Identify which cell holds the provided text, then report its (x, y) central coordinate. 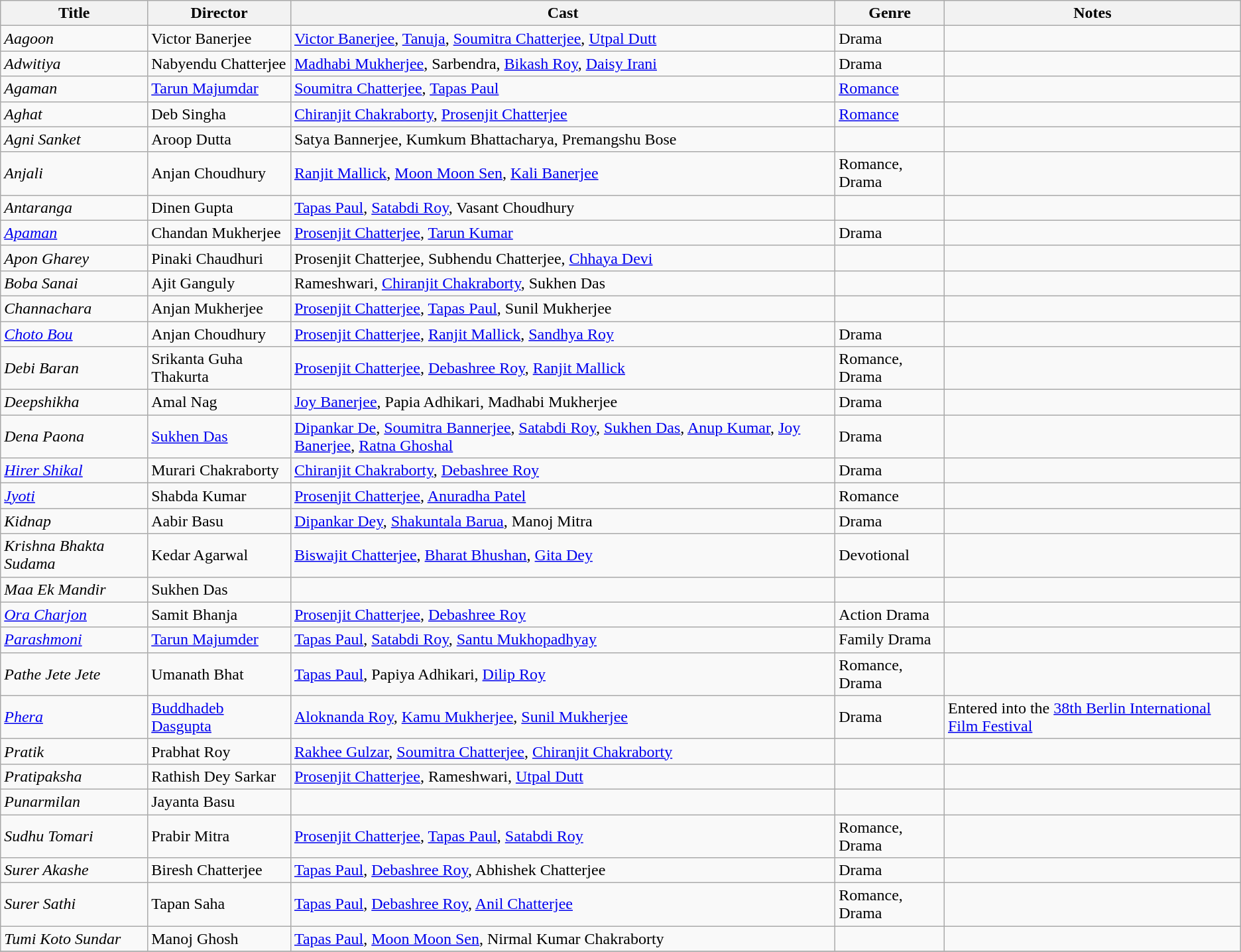
Tapan Saha (219, 904)
Chandan Mukherjee (219, 233)
Action Drama (890, 615)
Pratipaksha (74, 776)
Phera (74, 717)
Prosenjit Chatterjee, Subhendu Chatterjee, Chhaya Devi (562, 258)
Tapas Paul, Debashree Roy, Anil Chatterjee (562, 904)
Prosenjit Chatterjee, Tarun Kumar (562, 233)
Ranjit Mallick, Moon Moon Sen, Kali Banerjee (562, 174)
Prosenjit Chatterjee, Tapas Paul, Sunil Mukherjee (562, 308)
Apaman (74, 233)
Aabir Basu (219, 521)
Family Drama (890, 640)
Deepshikha (74, 402)
Surer Akashe (74, 870)
Jyoti (74, 496)
Tapas Paul, Satabdi Roy, Vasant Choudhury (562, 208)
Tumi Koto Sundar (74, 939)
Jayanta Basu (219, 802)
Prosenjit Chatterjee, Anuradha Patel (562, 496)
Tarun Majumdar (219, 89)
Anjan Mukherjee (219, 308)
Antaranga (74, 208)
Victor Banerjee (219, 38)
Hirer Shikal (74, 471)
Murari Chakraborty (219, 471)
Chiranjit Chakraborty, Debashree Roy (562, 471)
Nabyendu Chatterjee (219, 64)
Tarun Majumder (219, 640)
Biresh Chatterjee (219, 870)
Tapas Paul, Papiya Adhikari, Dilip Roy (562, 674)
Tapas Paul, Satabdi Roy, Santu Mukhopadhyay (562, 640)
Adwitiya (74, 64)
Kidnap (74, 521)
Aagoon (74, 38)
Krishna Bhakta Sudama (74, 556)
Deb Singha (219, 114)
Punarmilan (74, 802)
Aroop Dutta (219, 139)
Madhabi Mukherjee, Sarbendra, Bikash Roy, Daisy Irani (562, 64)
Dipankar De, Soumitra Bannerjee, Satabdi Roy, Sukhen Das, Anup Kumar, Joy Banerjee, Ratna Ghoshal (562, 436)
Joy Banerjee, Papia Adhikari, Madhabi Mukherjee (562, 402)
Rathish Dey Sarkar (219, 776)
Aloknanda Roy, Kamu Mukherjee, Sunil Mukherjee (562, 717)
Prosenjit Chatterjee, Ranjit Mallick, Sandhya Roy (562, 333)
Prabhat Roy (219, 751)
Prosenjit Chatterjee, Tapas Paul, Satabdi Roy (562, 835)
Debi Baran (74, 369)
Apon Gharey (74, 258)
Dinen Gupta (219, 208)
Ora Charjon (74, 615)
Dipankar Dey, Shakuntala Barua, Manoj Mitra (562, 521)
Notes (1093, 13)
Ajit Ganguly (219, 283)
Prabir Mitra (219, 835)
Rakhee Gulzar, Soumitra Chatterjee, Chiranjit Chakraborty (562, 751)
Prosenjit Chatterjee, Debashree Roy (562, 615)
Buddhadeb Dasgupta (219, 717)
Pratik (74, 751)
Amal Nag (219, 402)
Genre (890, 13)
Pinaki Chaudhuri (219, 258)
Shabda Kumar (219, 496)
Pathe Jete Jete (74, 674)
Tapas Paul, Debashree Roy, Abhishek Chatterjee (562, 870)
Satya Bannerjee, Kumkum Bhattacharya, Premangshu Bose (562, 139)
Prosenjit Chatterjee, Rameshwari, Utpal Dutt (562, 776)
Aghat (74, 114)
Channachara (74, 308)
Prosenjit Chatterjee, Debashree Roy, Ranjit Mallick (562, 369)
Director (219, 13)
Chiranjit Chakraborty, Prosenjit Chatterjee (562, 114)
Maa Ek Mandir (74, 589)
Soumitra Chatterjee, Tapas Paul (562, 89)
Devotional (890, 556)
Dena Paona (74, 436)
Agni Sanket (74, 139)
Srikanta Guha Thakurta (219, 369)
Rameshwari, Chiranjit Chakraborty, Sukhen Das (562, 283)
Biswajit Chatterjee, Bharat Bhushan, Gita Dey (562, 556)
Choto Bou (74, 333)
Surer Sathi (74, 904)
Umanath Bhat (219, 674)
Samit Bhanja (219, 615)
Manoj Ghosh (219, 939)
Anjali (74, 174)
Kedar Agarwal (219, 556)
Title (74, 13)
Entered into the 38th Berlin International Film Festival (1093, 717)
Sudhu Tomari (74, 835)
Boba Sanai (74, 283)
Cast (562, 13)
Agaman (74, 89)
Victor Banerjee, Tanuja, Soumitra Chatterjee, Utpal Dutt (562, 38)
Tapas Paul, Moon Moon Sen, Nirmal Kumar Chakraborty (562, 939)
Parashmoni (74, 640)
